From the cell containing the given text, extract its center point as (X, Y) coordinate. 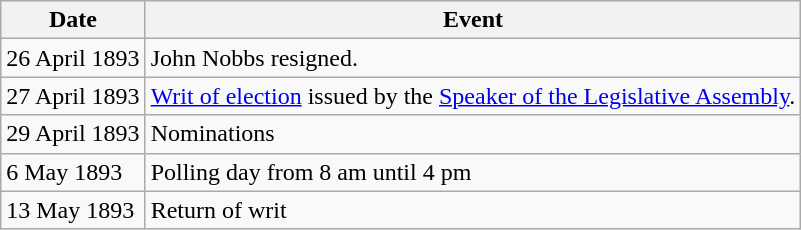
13 May 1893 (73, 210)
6 May 1893 (73, 172)
Writ of election issued by the Speaker of the Legislative Assembly. (473, 96)
Event (473, 20)
Date (73, 20)
Return of writ (473, 210)
29 April 1893 (73, 134)
26 April 1893 (73, 58)
Polling day from 8 am until 4 pm (473, 172)
John Nobbs resigned. (473, 58)
Nominations (473, 134)
27 April 1893 (73, 96)
